Provide the [X, Y] coordinate of the cell's center where the given text is located.  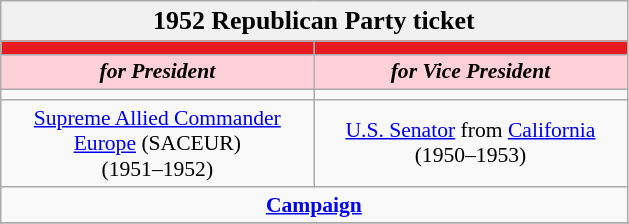
1952 Republican Party ticket [314, 21]
Campaign [314, 205]
U.S. Senator from California(1950–1953) [470, 144]
for President [158, 72]
Supreme Allied Commander Europe (SACEUR)(1951–1952) [158, 144]
for Vice President [470, 72]
